Search for the cell housing the specified text and yield its (X, Y) center coordinate. 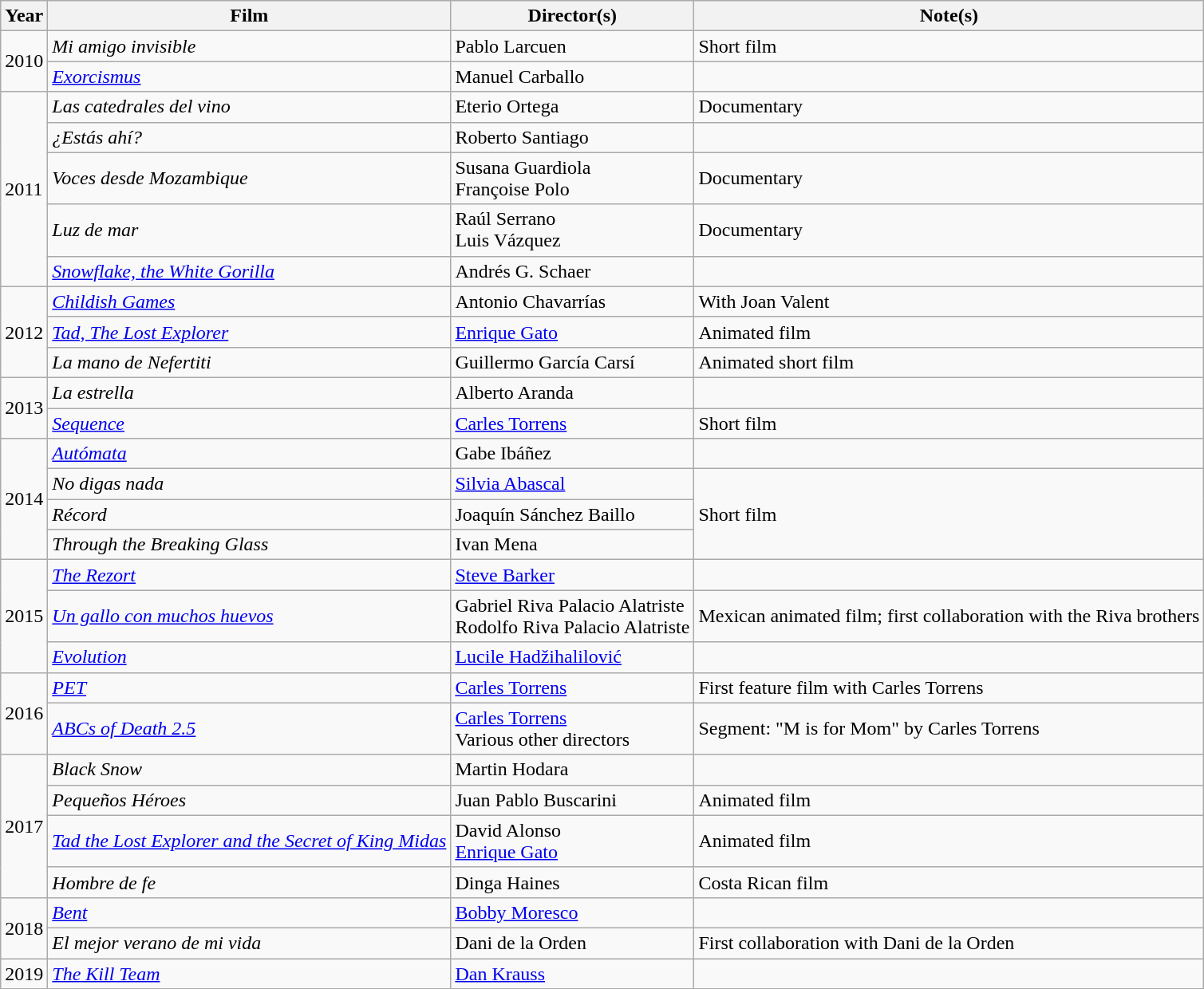
2013 (24, 408)
Tad, The Lost Explorer (249, 332)
La estrella (249, 392)
Ivan Mena (573, 545)
Antonio Chavarrías (573, 301)
Year (24, 16)
Carles TorrensVarious other directors (573, 729)
PET (249, 688)
Raúl SerranoLuis Vázquez (573, 230)
Sequence (249, 424)
2011 (24, 189)
Animated short film (949, 362)
Film (249, 16)
Tad the Lost Explorer and the Secret of King Midas (249, 841)
Silvia Abascal (573, 484)
Exorcismus (249, 77)
Las catedrales del vino (249, 107)
Hombre de fe (249, 882)
Pablo Larcuen (573, 46)
ABCs of Death 2.5 (249, 729)
¿Estás ahí? (249, 137)
Voces desde Mozambique (249, 179)
First collaboration with Dani de la Orden (949, 943)
Through the Breaking Glass (249, 545)
Manuel Carballo (573, 77)
Note(s) (949, 16)
Guillermo García Carsí (573, 362)
El mejor verano de mi vida (249, 943)
2017 (24, 826)
Eterio Ortega (573, 107)
Dani de la Orden (573, 943)
Dinga Haines (573, 882)
Susana GuardiolaFrançoise Polo (573, 179)
2015 (24, 616)
David AlonsoEnrique Gato (573, 841)
2014 (24, 499)
Gabriel Riva Palacio AlatristeRodolfo Riva Palacio Alatriste (573, 616)
2019 (24, 974)
First feature film with Carles Torrens (949, 688)
Autómata (249, 454)
Roberto Santiago (573, 137)
With Joan Valent (949, 301)
2010 (24, 61)
Un gallo con muchos huevos (249, 616)
2012 (24, 332)
Bobby Moresco (573, 912)
Mi amigo invisible (249, 46)
Luz de mar (249, 230)
Bent (249, 912)
Costa Rican film (949, 882)
Andrés G. Schaer (573, 271)
Dan Krauss (573, 974)
Evolution (249, 657)
Alberto Aranda (573, 392)
Steve Barker (573, 575)
Juan Pablo Buscarini (573, 800)
Black Snow (249, 770)
2016 (24, 713)
Récord (249, 514)
Childish Games (249, 301)
Snowflake, the White Gorilla (249, 271)
Gabe Ibáñez (573, 454)
Segment: "M is for Mom" by Carles Torrens (949, 729)
Martin Hodara (573, 770)
Joaquín Sánchez Baillo (573, 514)
2018 (24, 928)
The Rezort (249, 575)
Enrique Gato (573, 332)
Mexican animated film; first collaboration with the Riva brothers (949, 616)
Pequeños Héroes (249, 800)
No digas nada (249, 484)
Lucile Hadžihalilović (573, 657)
Director(s) (573, 16)
The Kill Team (249, 974)
La mano de Nefertiti (249, 362)
